Locate the cell with the specified text and output its (x, y) center coordinate. 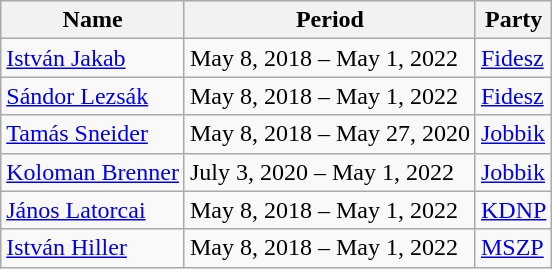
July 3, 2020 – May 1, 2022 (330, 172)
István Hiller (93, 248)
Name (93, 20)
May 8, 2018 – May 27, 2020 (330, 134)
Sándor Lezsák (93, 96)
MSZP (513, 248)
KDNP (513, 210)
Period (330, 20)
Party (513, 20)
Koloman Brenner (93, 172)
István Jakab (93, 58)
Tamás Sneider (93, 134)
János Latorcai (93, 210)
